Pinpoint the cell where the given text exists, returning its (X, Y) midpoint coordinate. 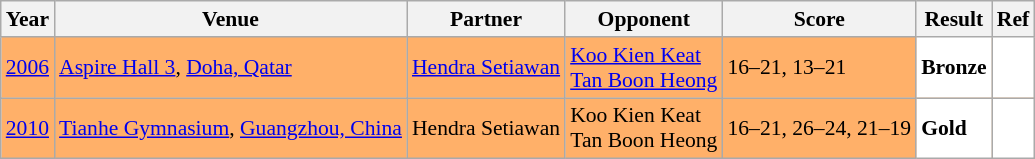
Gold (954, 128)
Year (28, 19)
Tianhe Gymnasium, Guangzhou, China (230, 128)
Venue (230, 19)
16–21, 13–21 (819, 68)
Opponent (644, 19)
Score (819, 19)
2010 (28, 128)
Bronze (954, 68)
Aspire Hall 3, Doha, Qatar (230, 68)
16–21, 26–24, 21–19 (819, 128)
Result (954, 19)
2006 (28, 68)
Partner (486, 19)
Ref (1013, 19)
